Determine the [x, y] coordinate at the center of the cell enclosing the given text.  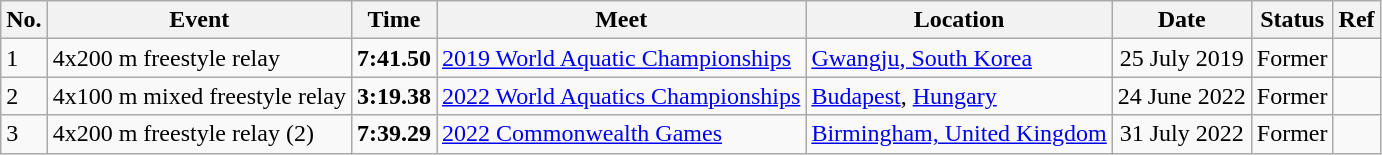
Meet [622, 20]
Gwangju, South Korea [959, 58]
Status [1292, 20]
7:41.50 [394, 58]
Budapest, Hungary [959, 96]
3:19.38 [394, 96]
2 [24, 96]
Event [199, 20]
4x100 m mixed freestyle relay [199, 96]
No. [24, 20]
25 July 2019 [1182, 58]
Location [959, 20]
2019 World Aquatic Championships [622, 58]
7:39.29 [394, 134]
3 [24, 134]
4x200 m freestyle relay [199, 58]
2022 World Aquatics Championships [622, 96]
Ref [1356, 20]
2022 Commonwealth Games [622, 134]
24 June 2022 [1182, 96]
Time [394, 20]
Date [1182, 20]
31 July 2022 [1182, 134]
Birmingham, United Kingdom [959, 134]
4x200 m freestyle relay (2) [199, 134]
1 [24, 58]
